Scan for the cell matching the given text and deliver its [x, y] coordinate at center. 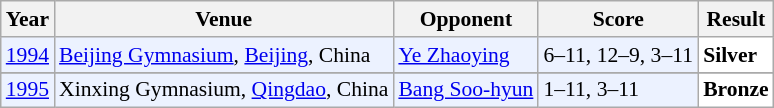
Beijing Gymnasium, Beijing, China [224, 55]
6–11, 12–9, 3–11 [618, 55]
Opponent [466, 19]
1994 [28, 55]
1995 [28, 90]
Ye Zhaoying [466, 55]
Xinxing Gymnasium, Qingdao, China [224, 90]
Bang Soo-hyun [466, 90]
1–11, 3–11 [618, 90]
Score [618, 19]
Result [736, 19]
Silver [736, 55]
Bronze [736, 90]
Venue [224, 19]
Year [28, 19]
